Return [X, Y] of the center of cell containing provided text 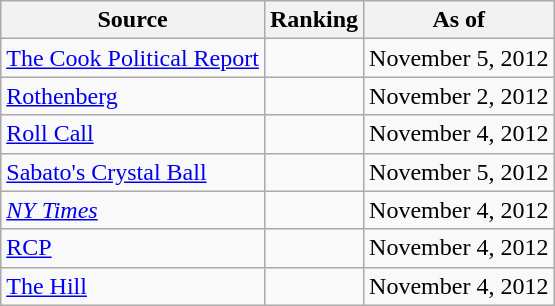
NY Times [133, 210]
Sabato's Crystal Ball [133, 172]
RCP [133, 248]
As of [459, 20]
Source [133, 20]
The Cook Political Report [133, 58]
Roll Call [133, 134]
Rothenberg [133, 96]
Ranking [314, 20]
The Hill [133, 286]
November 2, 2012 [459, 96]
